Return the (X, Y) coordinate for the center point of the cell that contains the specified text.  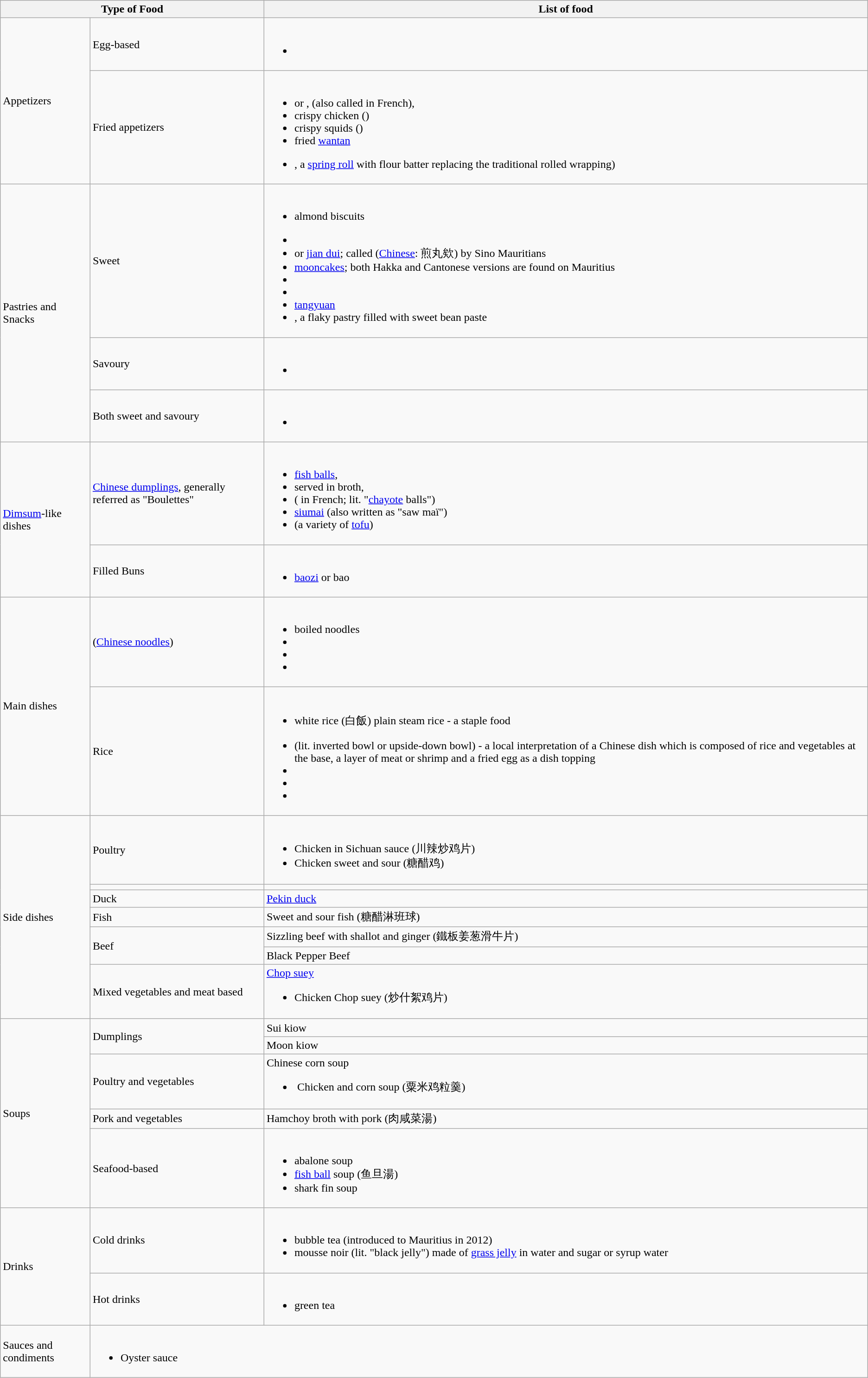
Duck (177, 898)
Chicken in Sichuan sauce (川辣炒鸡片)Chicken sweet and sour (糖醋鸡) (566, 849)
Cold drinks (177, 1240)
Oyster sauce (479, 1351)
Fried appetizers (177, 127)
Egg-based (177, 45)
Pork and vegetables (177, 1118)
Moon kiow (566, 1045)
fish balls, served in broth, ( in French; lit. "chayote balls")siumai (also written as "saw maï") (a variety of tofu) (566, 493)
Side dishes (45, 917)
Both sweet and savoury (177, 416)
Hamchoy broth with pork (肉咸菜湯) (566, 1118)
Type of Food (133, 9)
Hot drinks (177, 1299)
Pastries and Snacks (45, 313)
Sui kiow (566, 1027)
Rice (177, 751)
boiled noodles (566, 642)
Beef (177, 946)
Chinese corn soup Chicken and corn soup (粟米鸡粒羹) (566, 1081)
green tea (566, 1299)
List of food (566, 9)
Poultry and vegetables (177, 1081)
Appetizers (45, 101)
Soups (45, 1113)
Fish (177, 917)
Savoury (177, 364)
Sweet and sour fish (糖醋淋班球) (566, 917)
Sauces and condiments (45, 1351)
Mixed vegetables and meat based (177, 992)
Seafood-based (177, 1168)
baozi or bao (566, 571)
Chinese dumplings, generally referred as "Boulettes" (177, 493)
Sweet (177, 261)
Filled Buns (177, 571)
Pekin duck (566, 898)
Dumplings (177, 1036)
Sizzling beef with shallot and ginger (鐵板姜葱滑牛片) (566, 937)
Poultry (177, 849)
Main dishes (45, 707)
Drinks (45, 1267)
bubble tea (introduced to Mauritius in 2012)mousse noir (lit. "black jelly") made of grass jelly in water and sugar or syrup water (566, 1240)
Black Pepper Beef (566, 956)
(Chinese noodles) (177, 642)
abalone soupfish ball soup (鱼旦湯)shark fin soup (566, 1168)
Dimsum-like dishes (45, 520)
Chop sueyChicken Chop suey (炒什絮鸡片) (566, 992)
